From the cell containing the given text, extract its center point as [x, y] coordinate. 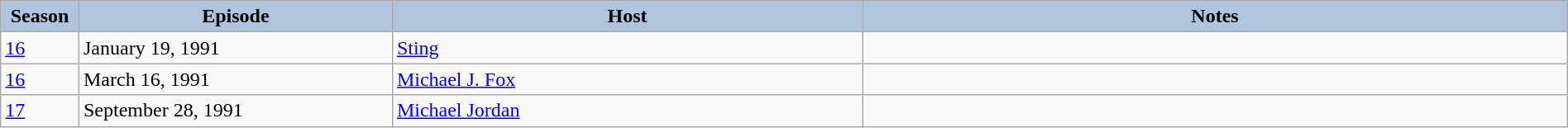
Season [40, 17]
Notes [1216, 17]
January 19, 1991 [235, 48]
Host [627, 17]
Sting [627, 48]
Michael Jordan [627, 111]
Episode [235, 17]
September 28, 1991 [235, 111]
March 16, 1991 [235, 79]
17 [40, 111]
Michael J. Fox [627, 79]
